Extract the [x, y] coordinate from the center of the cell holding the provided text.  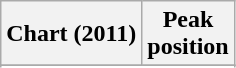
Chart (2011) [72, 34]
Peak position [188, 34]
